Locate the cell with the specified text and output its [X, Y] center coordinate. 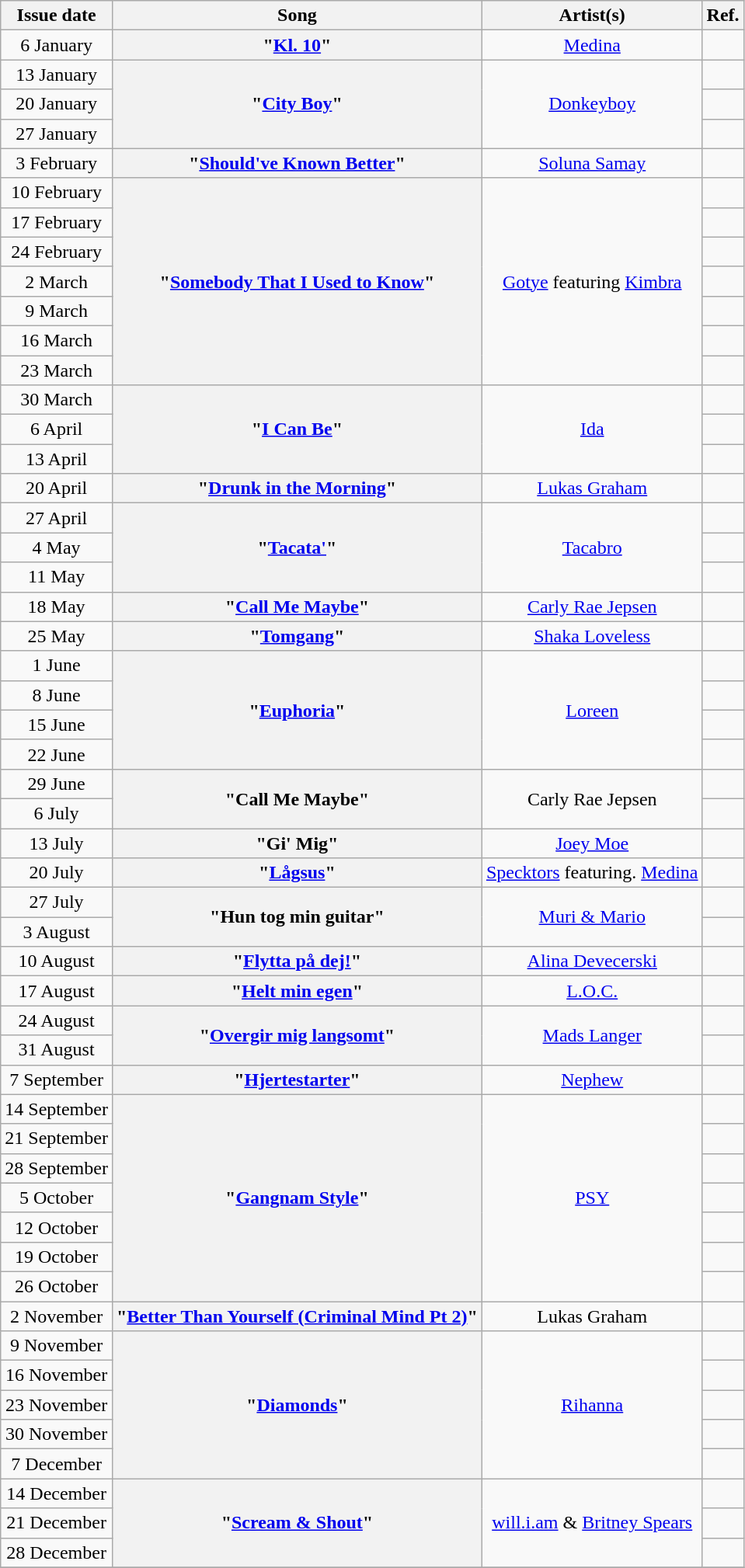
Ida [592, 429]
17 February [57, 222]
Shaka Loveless [592, 636]
12 October [57, 1227]
Nephew [592, 1080]
"Helt min egen" [297, 991]
28 December [57, 1552]
"Better Than Yourself (Criminal Mind Pt 2)" [297, 1316]
"Gangnam Style" [297, 1198]
Issue date [57, 16]
27 April [57, 518]
"Hjertestarter" [297, 1080]
"Kl. 10" [297, 45]
"Scream & Shout" [297, 1523]
13 April [57, 459]
1 June [57, 666]
"Tomgang" [297, 636]
11 May [57, 577]
20 April [57, 488]
17 August [57, 991]
Donkeyboy [592, 104]
2 March [57, 281]
"Hun tog min guitar" [297, 917]
9 March [57, 311]
2 November [57, 1316]
9 November [57, 1346]
"Euphoria" [297, 710]
19 October [57, 1257]
20 January [57, 104]
6 January [57, 45]
Loreen [592, 710]
"Tacata'" [297, 548]
Specktors featuring. Medina [592, 873]
24 February [57, 252]
will.i.am & Britney Spears [592, 1523]
Soluna Samay [592, 163]
16 November [57, 1375]
23 November [57, 1405]
20 July [57, 873]
"Somebody That I Used to Know" [297, 281]
8 June [57, 695]
Song [297, 16]
Medina [592, 45]
23 March [57, 370]
24 August [57, 1020]
Artist(s) [592, 16]
28 September [57, 1168]
"I Can Be" [297, 429]
5 October [57, 1198]
30 November [57, 1434]
31 August [57, 1050]
Gotye featuring Kimbra [592, 281]
10 August [57, 961]
"Overgir mig langsomt" [297, 1035]
L.O.C. [592, 991]
30 March [57, 400]
7 December [57, 1464]
Ref. [722, 16]
7 September [57, 1080]
26 October [57, 1286]
21 December [57, 1523]
"Diamonds" [297, 1405]
22 June [57, 754]
21 September [57, 1139]
10 February [57, 193]
6 July [57, 813]
29 June [57, 784]
"Drunk in the Morning" [297, 488]
"City Boy" [297, 104]
3 August [57, 932]
Tacabro [592, 548]
16 March [57, 340]
Muri & Mario [592, 917]
Mads Langer [592, 1035]
14 September [57, 1109]
Alina Devecerski [592, 961]
"Should've Known Better" [297, 163]
Joey Moe [592, 843]
27 January [57, 134]
Rihanna [592, 1405]
27 July [57, 902]
25 May [57, 636]
18 May [57, 607]
15 June [57, 725]
3 February [57, 163]
"Flytta på dej!" [297, 961]
14 December [57, 1493]
4 May [57, 548]
"Gi' Mig" [297, 843]
PSY [592, 1198]
13 January [57, 75]
"Lågsus" [297, 873]
13 July [57, 843]
6 April [57, 429]
